Find where the given text appears and provide that cell's center as [x, y] coordinate. 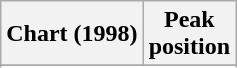
Peakposition [189, 34]
Chart (1998) [72, 34]
